Scan for the cell matching the given text and deliver its [x, y] coordinate at center. 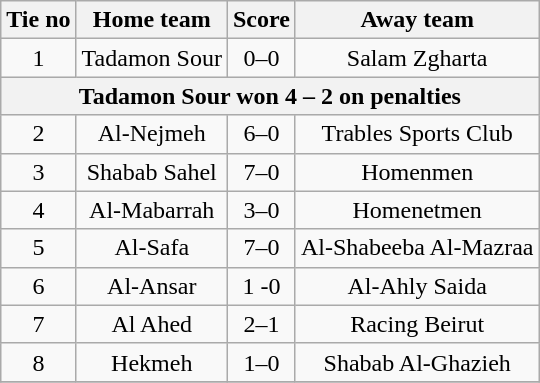
3 [38, 172]
Al-Nejmeh [152, 134]
Homenetmen [417, 210]
0–0 [261, 58]
3–0 [261, 210]
Al-Shabeeba Al-Mazraa [417, 248]
5 [38, 248]
1 [38, 58]
Tadamon Sour won 4 – 2 on penalties [270, 96]
1–0 [261, 362]
Salam Zgharta [417, 58]
Al-Ahly Saida [417, 286]
Homenmen [417, 172]
Hekmeh [152, 362]
Shabab Al-Ghazieh [417, 362]
Tadamon Sour [152, 58]
Al-Safa [152, 248]
6–0 [261, 134]
Al-Ansar [152, 286]
2–1 [261, 324]
4 [38, 210]
Home team [152, 20]
6 [38, 286]
Shabab Sahel [152, 172]
Racing Beirut [417, 324]
8 [38, 362]
2 [38, 134]
Al-Mabarrah [152, 210]
Al Ahed [152, 324]
7 [38, 324]
Trables Sports Club [417, 134]
1 -0 [261, 286]
Tie no [38, 20]
Score [261, 20]
Away team [417, 20]
